Search for the cell housing the specified text and yield its [x, y] center coordinate. 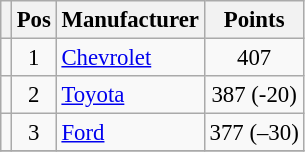
1 [34, 58]
2 [34, 95]
Pos [34, 20]
Toyota [130, 95]
377 (–30) [254, 133]
3 [34, 133]
Ford [130, 133]
387 (-20) [254, 95]
407 [254, 58]
Manufacturer [130, 20]
Points [254, 20]
Chevrolet [130, 58]
